Pinpoint the cell where the given text exists, returning its (X, Y) midpoint coordinate. 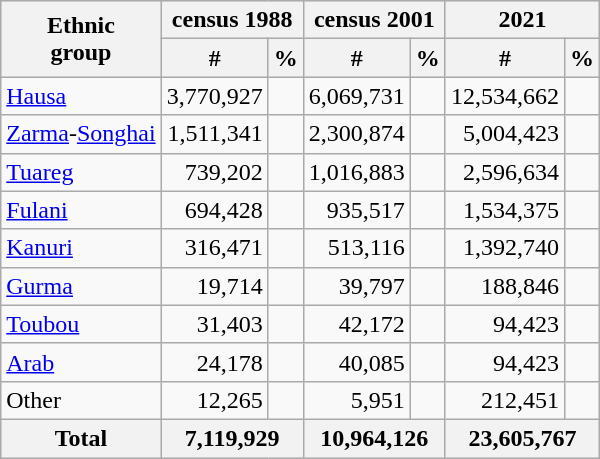
12,534,662 (504, 96)
Hausa (81, 96)
2,300,874 (356, 134)
1,016,883 (356, 172)
7,119,929 (232, 438)
5,004,423 (504, 134)
2021 (522, 20)
Tuareg (81, 172)
census 2001 (374, 20)
1,534,375 (504, 210)
Zarma-Songhai (81, 134)
1,392,740 (504, 248)
935,517 (356, 210)
31,403 (214, 324)
Gurma (81, 286)
Fulani (81, 210)
316,471 (214, 248)
23,605,767 (522, 438)
3,770,927 (214, 96)
188,846 (504, 286)
Total (81, 438)
39,797 (356, 286)
739,202 (214, 172)
Kanuri (81, 248)
census 1988 (232, 20)
Arab (81, 362)
6,069,731 (356, 96)
212,451 (504, 400)
24,178 (214, 362)
Other (81, 400)
12,265 (214, 400)
19,714 (214, 286)
5,951 (356, 400)
10,964,126 (374, 438)
42,172 (356, 324)
Ethnicgroup (81, 39)
1,511,341 (214, 134)
694,428 (214, 210)
2,596,634 (504, 172)
513,116 (356, 248)
Toubou (81, 324)
40,085 (356, 362)
